Capture the cell that displays the provided text and extract its (x, y) central coordinate. 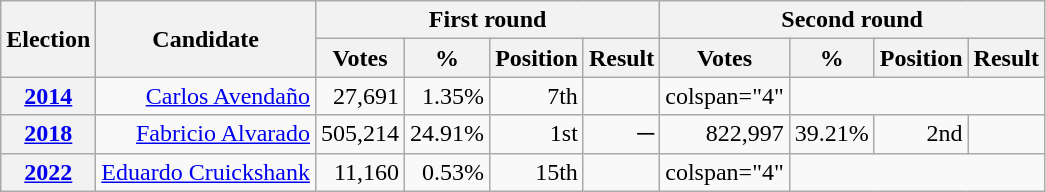
0.53% (448, 172)
7th (537, 96)
505,214 (360, 134)
1st (537, 134)
1.35% (448, 96)
27,691 (360, 96)
11,160 (360, 172)
Fabricio Alvarado (206, 134)
Election (48, 39)
─ (621, 134)
2nd (921, 134)
First round (487, 20)
Candidate (206, 39)
24.91% (448, 134)
15th (537, 172)
2022 (48, 172)
2014 (48, 96)
Second round (852, 20)
Carlos Avendaño (206, 96)
39.21% (832, 134)
Eduardo Cruickshank (206, 172)
822,997 (725, 134)
2018 (48, 134)
